Search for the cell housing the specified text and yield its [x, y] center coordinate. 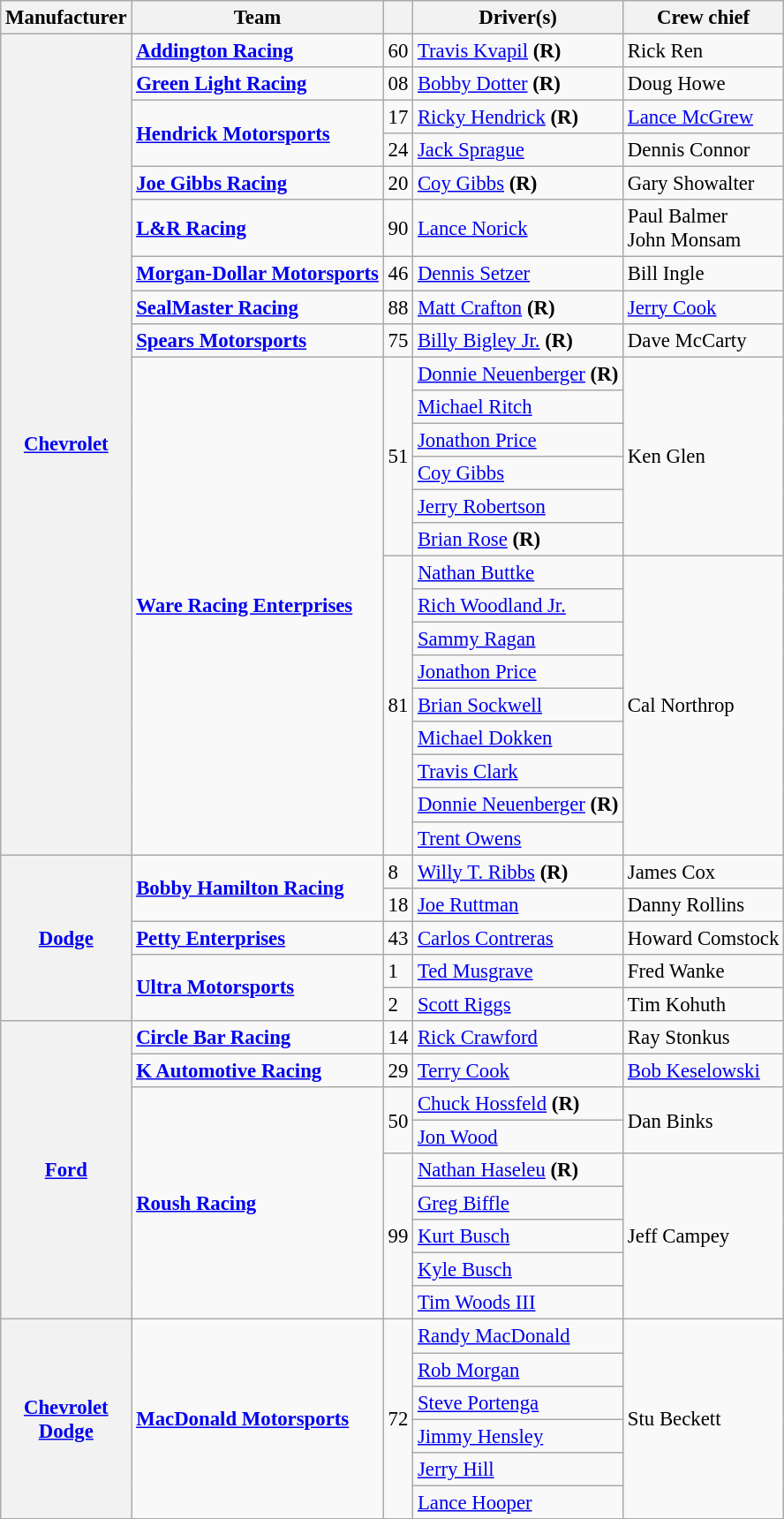
Roush Racing [258, 1203]
Chevrolet [66, 445]
88 [397, 307]
Tim Woods III [518, 1303]
Jimmy Hensley [518, 1436]
K Automotive Racing [258, 1070]
Team [258, 18]
Dennis Connor [704, 150]
29 [397, 1070]
Joe Ruttman [518, 904]
James Cox [704, 872]
Chuck Hossfeld (R) [518, 1104]
SealMaster Racing [258, 307]
Doug Howe [704, 84]
Hendrick Motorsports [258, 134]
Ken Glen [704, 457]
Kurt Busch [518, 1236]
08 [397, 84]
Trent Owens [518, 838]
Jeff Campey [704, 1236]
Kyle Busch [518, 1270]
81 [397, 705]
Bobby Hamilton Racing [258, 888]
14 [397, 1038]
Howard Comstock [704, 938]
2 [397, 1004]
90 [397, 228]
Driver(s) [518, 18]
Cal Northrop [704, 705]
Scott Riggs [518, 1004]
72 [397, 1419]
99 [397, 1236]
Green Light Racing [258, 84]
Jon Wood [518, 1137]
Travis Kvapil (R) [518, 51]
Rick Crawford [518, 1038]
Willy T. Ribbs (R) [518, 872]
Circle Bar Racing [258, 1038]
24 [397, 150]
Danny Rollins [704, 904]
Stu Beckett [704, 1419]
Bill Ingle [704, 274]
Matt Crafton (R) [518, 307]
Nathan Buttke [518, 572]
Ultra Motorsports [258, 987]
Dan Binks [704, 1120]
Brian Sockwell [518, 706]
Ford [66, 1170]
Steve Portenga [518, 1402]
Carlos Contreras [518, 938]
Rich Woodland Jr. [518, 606]
Gary Showalter [704, 184]
1 [397, 971]
Michael Ritch [518, 406]
Petty Enterprises [258, 938]
43 [397, 938]
Rob Morgan [518, 1370]
20 [397, 184]
Dodge [66, 938]
Paul Balmer John Monsam [704, 228]
18 [397, 904]
46 [397, 274]
Lance McGrew [704, 117]
Sammy Ragan [518, 639]
Coy Gibbs [518, 473]
Jerry Robertson [518, 506]
Bobby Dotter (R) [518, 84]
Fred Wanke [704, 971]
Manufacturer [66, 18]
Greg Biffle [518, 1204]
Ware Racing Enterprises [258, 606]
Rick Ren [704, 51]
50 [397, 1120]
Ted Musgrave [518, 971]
L&R Racing [258, 228]
Dave McCarty [704, 340]
Morgan-Dollar Motorsports [258, 274]
Jack Sprague [518, 150]
60 [397, 51]
Dennis Setzer [518, 274]
Bob Keselowski [704, 1070]
Tim Kohuth [704, 1004]
Spears Motorsports [258, 340]
Addington Racing [258, 51]
Terry Cook [518, 1070]
Chevrolet Dodge [66, 1419]
Michael Dokken [518, 738]
Jerry Cook [704, 307]
Lance Hooper [518, 1502]
17 [397, 117]
Billy Bigley Jr. (R) [518, 340]
Randy MacDonald [518, 1336]
Jerry Hill [518, 1469]
Coy Gibbs (R) [518, 184]
Ricky Hendrick (R) [518, 117]
MacDonald Motorsports [258, 1419]
Travis Clark [518, 772]
75 [397, 340]
8 [397, 872]
Brian Rose (R) [518, 540]
Nathan Haseleu (R) [518, 1170]
51 [397, 457]
Lance Norick [518, 228]
Joe Gibbs Racing [258, 184]
Crew chief [704, 18]
Ray Stonkus [704, 1038]
